Determine the (X, Y) coordinate at the center of the cell enclosing the given text.  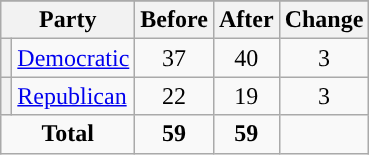
Total (68, 134)
22 (174, 96)
Change (324, 20)
Democratic (74, 58)
19 (246, 96)
After (246, 20)
Republican (74, 96)
40 (246, 58)
Party (68, 20)
Before (174, 20)
37 (174, 58)
